Detect which cell encompasses the target text, then output its (x, y) center coordinate. 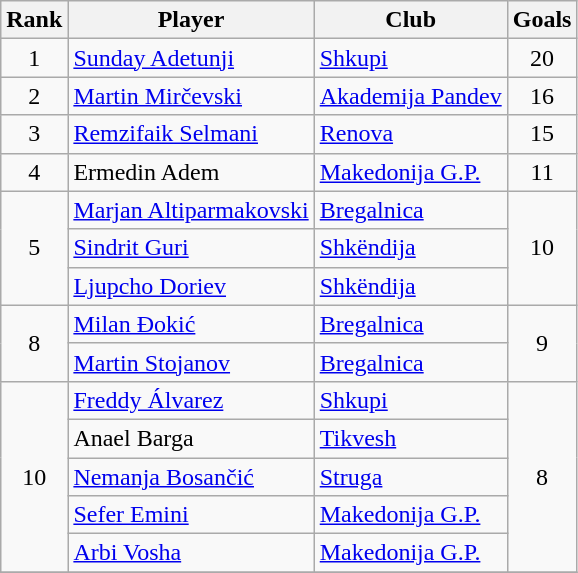
3 (34, 134)
Club (410, 20)
Akademija Pandev (410, 96)
Struga (410, 477)
4 (34, 172)
Marjan Altiparmakovski (191, 210)
Ermedin Adem (191, 172)
Renova (410, 134)
Rank (34, 20)
9 (542, 343)
16 (542, 96)
15 (542, 134)
Martin Mirčevski (191, 96)
2 (34, 96)
Player (191, 20)
Arbi Vosha (191, 553)
20 (542, 58)
11 (542, 172)
Goals (542, 20)
1 (34, 58)
5 (34, 248)
Sindrit Guri (191, 248)
Nemanja Bosančić (191, 477)
Sefer Emini (191, 515)
Remzifaik Selmani (191, 134)
Anael Barga (191, 438)
Milan Đokić (191, 324)
Sunday Adetunji (191, 58)
Freddy Álvarez (191, 400)
Ljupcho Doriev (191, 286)
Tikvesh (410, 438)
Martin Stojanov (191, 362)
